Scan for the cell matching the given text and deliver its [X, Y] coordinate at center. 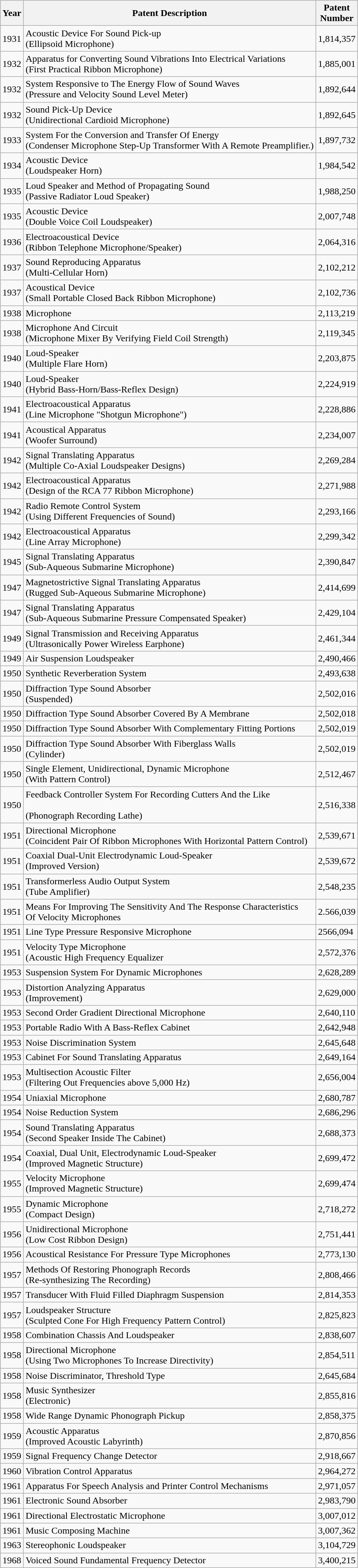
Portable Radio With A Bass-Reflex Cabinet [170, 1027]
Loudspeaker Structure (Sculpted Cone For High Frequency Pattern Control) [170, 1315]
2,838,607 [337, 1335]
Methods Of Restoring Phonograph Records (Re-synthesizing The Recording) [170, 1274]
Magnetostrictive Signal Translating Apparatus (Rugged Sub-Aqueous Submarine Microphone) [170, 587]
Electronic Sound Absorber [170, 1501]
2,512,467 [337, 774]
2,918,667 [337, 1456]
Air Suspension Loudspeaker [170, 658]
Transformerless Audio Output System (Tube Amplifier) [170, 887]
Coaxial, Dual Unit, Electrodynamic Loud-Speaker (Improved Magnetic Structure) [170, 1158]
2,983,790 [337, 1501]
Radio Remote Control System (Using Different Frequencies of Sound) [170, 511]
System Responsive to The Energy Flow of Sound Waves (Pressure and Velocity Sound Level Meter) [170, 89]
2,548,235 [337, 887]
2,516,338 [337, 805]
Patent Description [170, 13]
Loud Speaker and Method of Propagating Sound (Passive Radiator Loud Speaker) [170, 191]
1,897,732 [337, 140]
2,656,004 [337, 1077]
2,642,948 [337, 1027]
Acoustical Apparatus (Woofer Surround) [170, 435]
2,228,886 [337, 410]
Microphone And Circuit (Microphone Mixer By Verifying Field Coil Strength) [170, 333]
Sound Reproducing Apparatus (Multi-Cellular Horn) [170, 267]
2,390,847 [337, 562]
2,855,816 [337, 1396]
2,119,345 [337, 333]
1,984,542 [337, 166]
Music Synthesizer (Electronic) [170, 1396]
2,825,823 [337, 1315]
2,203,875 [337, 359]
2,699,472 [337, 1158]
Noise Discrimination System [170, 1043]
1,814,357 [337, 38]
Uniaxial Microphone [170, 1098]
Vibration Control Apparatus [170, 1471]
2,493,638 [337, 673]
3,007,012 [337, 1516]
2,102,736 [337, 292]
2,271,988 [337, 486]
2,640,110 [337, 1012]
1960 [12, 1471]
Patent Number [337, 13]
1945 [12, 562]
2566,094 [337, 932]
Combination Chassis And Loudspeaker [170, 1335]
Electroacoustical Device (Ribbon Telephone Microphone/Speaker) [170, 242]
2,645,684 [337, 1376]
Acoustical Device (Small Portable Closed Back Ribbon Microphone) [170, 292]
Sound Translating Apparatus (Second Speaker Inside The Cabinet) [170, 1133]
2,971,057 [337, 1486]
Diffraction Type Sound Absorber With Fiberglass Walls (Cylinder) [170, 749]
Music Composing Machine [170, 1530]
Voiced Sound Fundamental Frequency Detector [170, 1560]
Noise Reduction System [170, 1113]
1934 [12, 166]
2,964,272 [337, 1471]
2,870,856 [337, 1436]
2,007,748 [337, 217]
1,885,001 [337, 64]
2,490,466 [337, 658]
Diffraction Type Sound Absorber Covered By A Membrane [170, 714]
Coaxial Dual-Unit Electrodynamic Loud-Speaker (Improved Version) [170, 861]
Acoustical Resistance For Pressure Type Microphones [170, 1254]
2.566,039 [337, 912]
2,269,284 [337, 461]
2,808,466 [337, 1274]
2,539,671 [337, 836]
Loud-Speaker (Hybrid Bass-Horn/Bass-Reflex Design) [170, 384]
3,400,215 [337, 1560]
2,773,130 [337, 1254]
1931 [12, 38]
2,293,166 [337, 511]
Distortion Analyzing Apparatus (Improvement) [170, 992]
2,113,219 [337, 313]
Acoustic Device For Sound Pick-up (Ellipsoid Microphone) [170, 38]
Single Element, Unidirectional, Dynamic Microphone (With Pattern Control) [170, 774]
Suspension System For Dynamic Microphones [170, 972]
1933 [12, 140]
1936 [12, 242]
Wide Range Dynamic Phonograph Pickup [170, 1416]
2,751,441 [337, 1235]
2,064,316 [337, 242]
Directional Microphone (Using Two Microphones To Increase Directivity) [170, 1355]
2,502,016 [337, 694]
Cabinet For Sound Translating Apparatus [170, 1057]
2,688,373 [337, 1133]
Velocity Type Microphone (Acoustic High Frequency Equalizer [170, 952]
2,539,672 [337, 861]
2,429,104 [337, 613]
Feedback Controller System For Recording Cutters And the Like(Phonograph Recording Lathe) [170, 805]
2,502,018 [337, 714]
Second Order Gradient Directional Microphone [170, 1012]
Noise Discriminator, Threshold Type [170, 1376]
Diffraction Type Sound Absorber With Complementary Fitting Portions [170, 729]
2,680,787 [337, 1098]
Electroacoustical Apparatus (Line Array Microphone) [170, 536]
2,572,376 [337, 952]
Apparatus For Speech Analysis and Printer Control Mechanisms [170, 1486]
2,629,000 [337, 992]
2,686,296 [337, 1113]
2,102,212 [337, 267]
Directional Microphone (Coincident Pair Of Ribbon Microphones With Horizontal Pattern Control) [170, 836]
3,104,729 [337, 1545]
Transducer With Fluid Filled Diaphragm Suspension [170, 1295]
Year [12, 13]
Microphone [170, 313]
2,718,272 [337, 1209]
Synthetic Reverberation System [170, 673]
System For the Conversion and Transfer Of Energy (Condenser Microphone Step-Up Transformer With A Remote Preamplifier.) [170, 140]
Unidirectional Microphone (Low Cost Ribbon Design) [170, 1235]
2,234,007 [337, 435]
1968 [12, 1560]
Loud-Speaker (Multiple Flare Horn) [170, 359]
3,007,362 [337, 1530]
2,628,289 [337, 972]
Signal Translating Apparatus (Sub-Aqueous Submarine Pressure Compensated Speaker) [170, 613]
Stereophonic Loudspeaker [170, 1545]
Means For Improving The Sensitivity And The Response Characteristics Of Velocity Microphones [170, 912]
2,299,342 [337, 536]
2,814,353 [337, 1295]
Apparatus for Converting Sound Vibrations Into Electrical Variations (First Practical Ribbon Microphone) [170, 64]
1,892,645 [337, 115]
2,414,699 [337, 587]
1,988,250 [337, 191]
1963 [12, 1545]
2,649,164 [337, 1057]
Acoustic Device (Double Voice Coil Loudspeaker) [170, 217]
Signal Transmission and Receiving Apparatus (Ultrasonically Power Wireless Earphone) [170, 638]
Acoustic Apparatus (Improved Acoustic Labyrinth) [170, 1436]
2,461,344 [337, 638]
1,892,644 [337, 89]
Line Type Pressure Responsive Microphone [170, 932]
Velocity Microphone (Improved Magnetic Structure) [170, 1184]
Sound Pick-Up Device (Unidirectional Cardioid Microphone) [170, 115]
Signal Translating Apparatus (Multiple Co-Axial Loudspeaker Designs) [170, 461]
Signal Translating Apparatus (Sub-Aqueous Submarine Microphone) [170, 562]
2,854,511 [337, 1355]
Signal Frequency Change Detector [170, 1456]
Directional Electrostatic Microphone [170, 1516]
2,224,919 [337, 384]
Electroacoustical Apparatus (Design of the RCA 77 Ribbon Microphone) [170, 486]
Diffraction Type Sound Absorber (Suspended) [170, 694]
Dynamic Microphone (Compact Design) [170, 1209]
Multisection Acoustic Filter (Filtering Out Frequencies above 5,000 Hz) [170, 1077]
2,699,474 [337, 1184]
Acoustic Device (Loudspeaker Horn) [170, 166]
2,858,375 [337, 1416]
Electroacoustical Apparatus (Line Microphone "Shotgun Microphone") [170, 410]
2,645,648 [337, 1043]
